Pinpoint the cell where the given text exists, returning its [X, Y] midpoint coordinate. 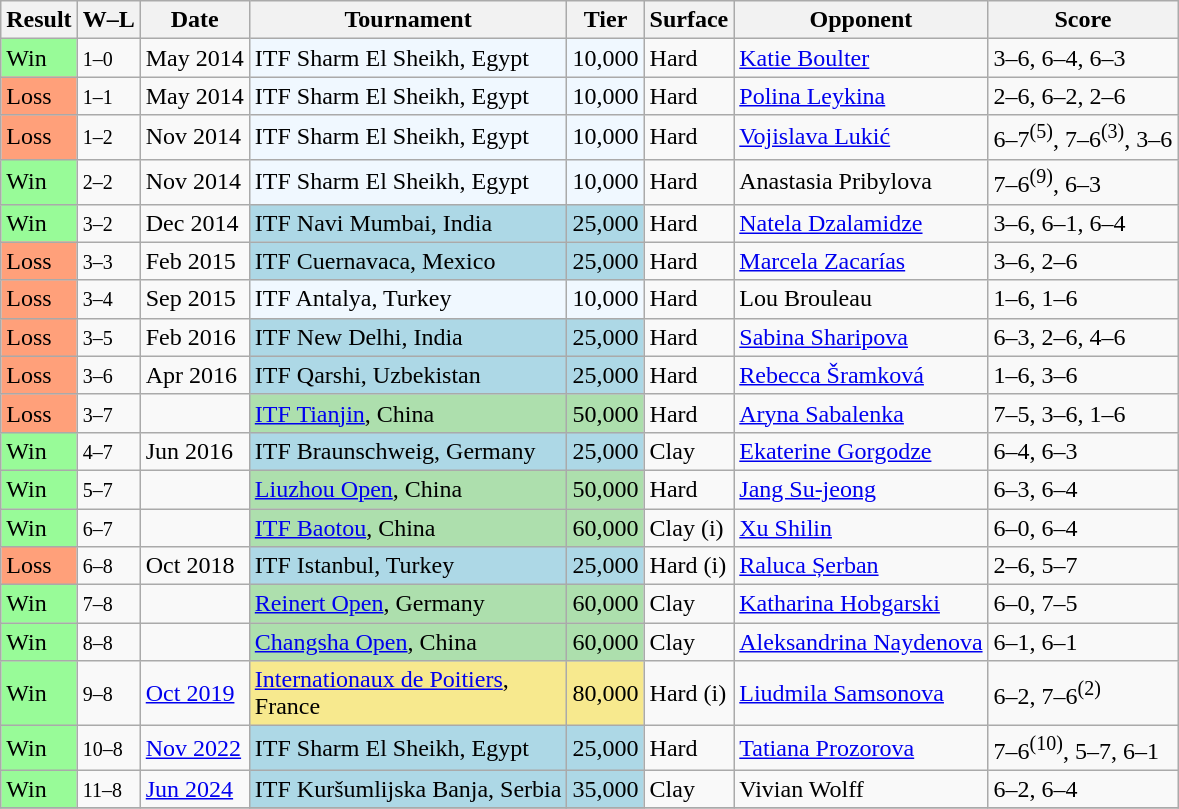
Result [39, 20]
ITF Antalya, Turkey [408, 299]
6–1, 6–1 [1083, 642]
35,000 [606, 789]
2–2 [108, 182]
Katharina Hobgarski [861, 604]
2–6, 5–7 [1083, 566]
Internationaux de Poitiers, France [408, 694]
6–4, 6–3 [1083, 451]
6–7(5), 7–6(3), 3–6 [1083, 138]
3–6 [108, 375]
ITF Istanbul, Turkey [408, 566]
Tatiana Prozorova [861, 748]
Clay (i) [689, 528]
7–6(9), 6–3 [1083, 182]
6–2, 7–6(2) [1083, 694]
Jun 2016 [194, 451]
Anastasia Pribylova [861, 182]
ITF Cuernavaca, Mexico [408, 261]
Natela Dzalamidze [861, 223]
Sabina Sharipova [861, 337]
Jun 2024 [194, 789]
Aleksandrina Naydenova [861, 642]
3–4 [108, 299]
Opponent [861, 20]
9–8 [108, 694]
Polina Leykina [861, 96]
Nov 2022 [194, 748]
ITF New Delhi, India [408, 337]
6–3, 6–4 [1083, 489]
7–6(10), 5–7, 6–1 [1083, 748]
8–8 [108, 642]
Aryna Sabalenka [861, 413]
Vivian Wolff [861, 789]
6–7 [108, 528]
5–7 [108, 489]
Date [194, 20]
3–7 [108, 413]
11–8 [108, 789]
1–6, 1–6 [1083, 299]
7–5, 3–6, 1–6 [1083, 413]
Tournament [408, 20]
Xu Shilin [861, 528]
Marcela Zacarías [861, 261]
3–5 [108, 337]
Reinert Open, Germany [408, 604]
1–0 [108, 58]
Oct 2019 [194, 694]
Feb 2016 [194, 337]
7–8 [108, 604]
ITF Qarshi, Uzbekistan [408, 375]
Feb 2015 [194, 261]
Liuzhou Open, China [408, 489]
Lou Brouleau [861, 299]
Rebecca Šramková [861, 375]
Score [1083, 20]
Oct 2018 [194, 566]
3–6, 2–6 [1083, 261]
Jang Su-jeong [861, 489]
Ekaterine Gorgodze [861, 451]
3–2 [108, 223]
Raluca Șerban [861, 566]
6–8 [108, 566]
6–0, 7–5 [1083, 604]
ITF Kuršumlijska Banja, Serbia [408, 789]
Surface [689, 20]
Apr 2016 [194, 375]
Changsha Open, China [408, 642]
ITF Navi Mumbai, India [408, 223]
Tier [606, 20]
1–6, 3–6 [1083, 375]
Vojislava Lukić [861, 138]
ITF Tianjin, China [408, 413]
4–7 [108, 451]
80,000 [606, 694]
6–0, 6–4 [1083, 528]
W–L [108, 20]
6–2, 6–4 [1083, 789]
3–6, 6–1, 6–4 [1083, 223]
ITF Baotou, China [408, 528]
3–3 [108, 261]
3–6, 6–4, 6–3 [1083, 58]
1–2 [108, 138]
1–1 [108, 96]
Liudmila Samsonova [861, 694]
6–3, 2–6, 4–6 [1083, 337]
ITF Braunschweig, Germany [408, 451]
2–6, 6–2, 2–6 [1083, 96]
10–8 [108, 748]
Sep 2015 [194, 299]
Katie Boulter [861, 58]
Dec 2014 [194, 223]
